Identify which cell holds the provided text, then report its (X, Y) central coordinate. 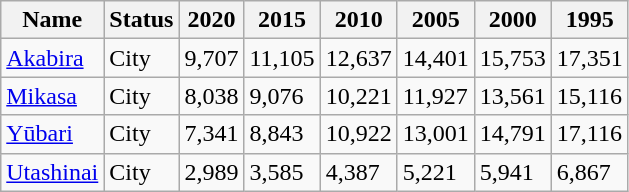
17,116 (590, 134)
1995 (590, 20)
15,753 (512, 58)
Mikasa (52, 96)
11,927 (436, 96)
8,038 (212, 96)
2015 (282, 20)
14,401 (436, 58)
2,989 (212, 172)
Utashinai (52, 172)
13,561 (512, 96)
Yūbari (52, 134)
10,922 (358, 134)
7,341 (212, 134)
15,116 (590, 96)
12,637 (358, 58)
2000 (512, 20)
9,707 (212, 58)
13,001 (436, 134)
2020 (212, 20)
Akabira (52, 58)
17,351 (590, 58)
4,387 (358, 172)
2010 (358, 20)
3,585 (282, 172)
9,076 (282, 96)
2005 (436, 20)
8,843 (282, 134)
14,791 (512, 134)
5,221 (436, 172)
5,941 (512, 172)
Name (52, 20)
11,105 (282, 58)
10,221 (358, 96)
Status (142, 20)
6,867 (590, 172)
